Search for the cell housing the specified text and yield its [X, Y] center coordinate. 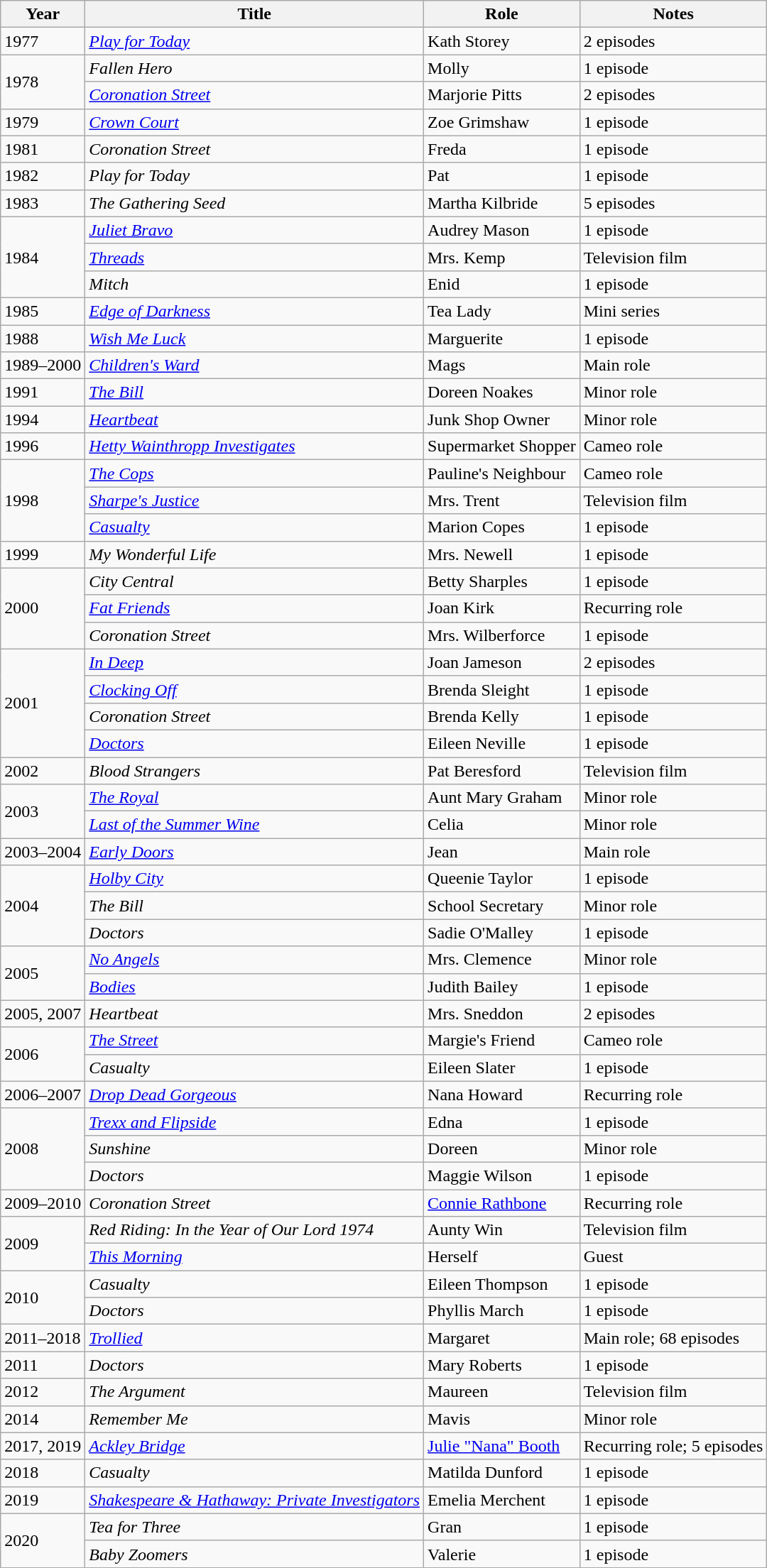
Pauline's Neighbour [502, 473]
Main role; 68 episodes [673, 1338]
The Royal [254, 798]
Matilda Dunford [502, 1473]
1994 [43, 420]
Mrs. Clemence [502, 960]
2012 [43, 1392]
2008 [43, 1148]
Mags [502, 366]
Sunshine [254, 1148]
Notes [673, 14]
Mary Roberts [502, 1365]
2011–2018 [43, 1338]
Emelia Merchent [502, 1500]
Fat Friends [254, 608]
Herself [502, 1257]
Fallen Hero [254, 68]
Mrs. Kemp [502, 257]
Connie Rathbone [502, 1203]
2001 [43, 703]
Children's Ward [254, 366]
2011 [43, 1365]
1985 [43, 311]
Kath Storey [502, 41]
Red Riding: In the Year of Our Lord 1974 [254, 1230]
Brenda Sleight [502, 689]
Blood Strangers [254, 770]
2006 [43, 1054]
This Morning [254, 1257]
Edge of Darkness [254, 311]
Enid [502, 284]
1979 [43, 122]
Eileen Neville [502, 743]
2005 [43, 973]
1977 [43, 41]
Zoe Grimshaw [502, 122]
2003–2004 [43, 852]
Gran [502, 1527]
Bodies [254, 987]
1978 [43, 82]
1991 [43, 393]
Aunt Mary Graham [502, 798]
2009–2010 [43, 1203]
Nana Howard [502, 1095]
2004 [43, 906]
The Cops [254, 473]
Tea for Three [254, 1527]
Trollied [254, 1338]
Mitch [254, 284]
Early Doors [254, 852]
2018 [43, 1473]
Wish Me Luck [254, 339]
Last of the Summer Wine [254, 825]
Valerie [502, 1554]
2003 [43, 811]
1988 [43, 339]
Clocking Off [254, 689]
Holby City [254, 879]
Role [502, 14]
School Secretary [502, 906]
Threads [254, 257]
2020 [43, 1540]
Judith Bailey [502, 987]
Sadie O'Malley [502, 933]
Maggie Wilson [502, 1175]
Eileen Thompson [502, 1284]
Trexx and Flipside [254, 1122]
Hetty Wainthropp Investigates [254, 446]
Mavis [502, 1419]
1996 [43, 446]
Mrs. Sneddon [502, 1014]
Tea Lady [502, 311]
1998 [43, 500]
Phyllis March [502, 1311]
Ackley Bridge [254, 1446]
1981 [43, 149]
Margie's Friend [502, 1041]
Pat [502, 176]
2000 [43, 608]
2014 [43, 1419]
The Argument [254, 1392]
Year [43, 14]
Marguerite [502, 339]
Margaret [502, 1338]
Remember Me [254, 1419]
Freda [502, 149]
Molly [502, 68]
Baby Zoomers [254, 1554]
2006–2007 [43, 1095]
2002 [43, 770]
Edna [502, 1122]
1999 [43, 554]
Marjorie Pitts [502, 95]
The Street [254, 1041]
Juliet Bravo [254, 230]
Aunty Win [502, 1230]
In Deep [254, 662]
Julie "Nana" Booth [502, 1446]
Doreen Noakes [502, 393]
My Wonderful Life [254, 554]
Mrs. Wilberforce [502, 635]
Guest [673, 1257]
2017, 2019 [43, 1446]
Mrs. Newell [502, 554]
Crown Court [254, 122]
Betty Sharples [502, 581]
1983 [43, 203]
Junk Shop Owner [502, 420]
Title [254, 14]
Maureen [502, 1392]
2005, 2007 [43, 1014]
Marion Copes [502, 527]
Drop Dead Gorgeous [254, 1095]
Mini series [673, 311]
2009 [43, 1244]
Audrey Mason [502, 230]
Sharpe's Justice [254, 500]
1982 [43, 176]
Recurring role; 5 episodes [673, 1446]
Supermarket Shopper [502, 446]
2019 [43, 1500]
City Central [254, 581]
Celia [502, 825]
Eileen Slater [502, 1068]
Joan Kirk [502, 608]
5 episodes [673, 203]
Brenda Kelly [502, 716]
1989–2000 [43, 366]
2010 [43, 1298]
Queenie Taylor [502, 879]
The Gathering Seed [254, 203]
Joan Jameson [502, 662]
Shakespeare & Hathaway: Private Investigators [254, 1500]
Doreen [502, 1148]
Martha Kilbride [502, 203]
1984 [43, 257]
No Angels [254, 960]
Jean [502, 852]
Mrs. Trent [502, 500]
Pat Beresford [502, 770]
